Identify which cell holds the provided text, then report its (X, Y) central coordinate. 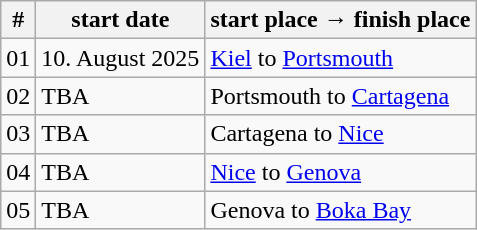
04 (18, 172)
Cartagena to Nice (340, 134)
Nice to Genova (340, 172)
start place → finish place (340, 20)
# (18, 20)
Portsmouth to Cartagena (340, 96)
Genova to Boka Bay (340, 210)
02 (18, 96)
10. August 2025 (120, 58)
01 (18, 58)
start date (120, 20)
Kiel to Portsmouth (340, 58)
03 (18, 134)
05 (18, 210)
